Provide the (X, Y) coordinate of the cell's center where the given text is located.  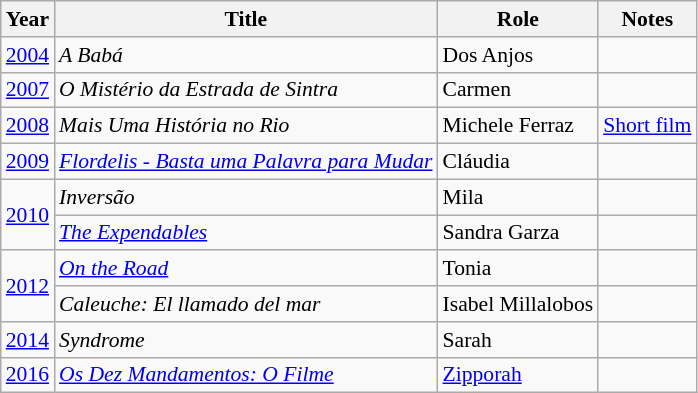
Sandra Garza (518, 233)
Flordelis - Basta uma Palavra para Mudar (246, 162)
2008 (28, 126)
Mais Uma História no Rio (246, 126)
Isabel Millalobos (518, 304)
Michele Ferraz (518, 126)
2012 (28, 286)
Mila (518, 197)
Cláudia (518, 162)
2016 (28, 375)
Carmen (518, 90)
Dos Anjos (518, 55)
O Mistério da Estrada de Sintra (246, 90)
Syndrome (246, 340)
2007 (28, 90)
A Babá (246, 55)
Short film (647, 126)
2010 (28, 214)
Sarah (518, 340)
Notes (647, 19)
2004 (28, 55)
2009 (28, 162)
On the Road (246, 269)
Role (518, 19)
Inversão (246, 197)
Os Dez Mandamentos: O Filme (246, 375)
The Expendables (246, 233)
2014 (28, 340)
Tonia (518, 269)
Zipporah (518, 375)
Title (246, 19)
Caleuche: El llamado del mar (246, 304)
Year (28, 19)
